From the cell containing the given text, extract its center point as [X, Y] coordinate. 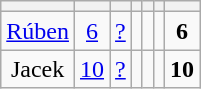
Jacek [38, 69]
Rúben [38, 31]
